Output the [X, Y] coordinate of the center of the cell containing the given text.  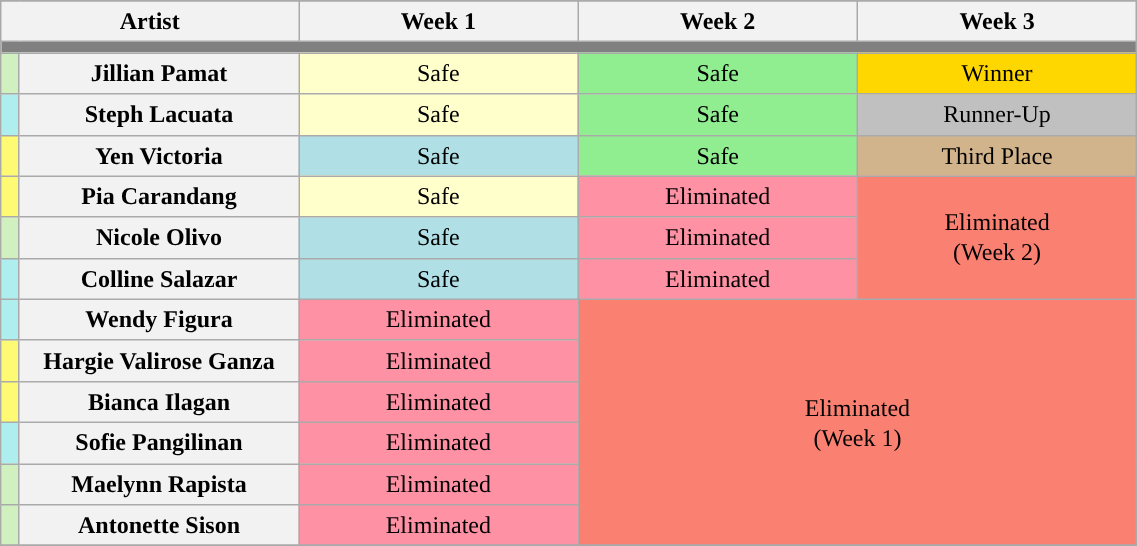
Jillian Pamat [158, 74]
Third Place [996, 156]
Nicole Olivo [158, 238]
Week 3 [996, 22]
Artist [150, 22]
Eliminated(Week 2) [996, 238]
Steph Lacuata [158, 114]
Bianca Ilagan [158, 402]
Eliminated(Week 1) [858, 422]
Wendy Figura [158, 320]
Runner-Up [996, 114]
Colline Salazar [158, 278]
Winner [996, 74]
Antonette Sison [158, 526]
Sofie Pangilinan [158, 442]
Pia Carandang [158, 196]
Week 2 [718, 22]
Yen Victoria [158, 156]
Hargie Valirose Ganza [158, 360]
Week 1 [438, 22]
Maelynn Rapista [158, 484]
